Identify which cell holds the provided text, then report its [x, y] central coordinate. 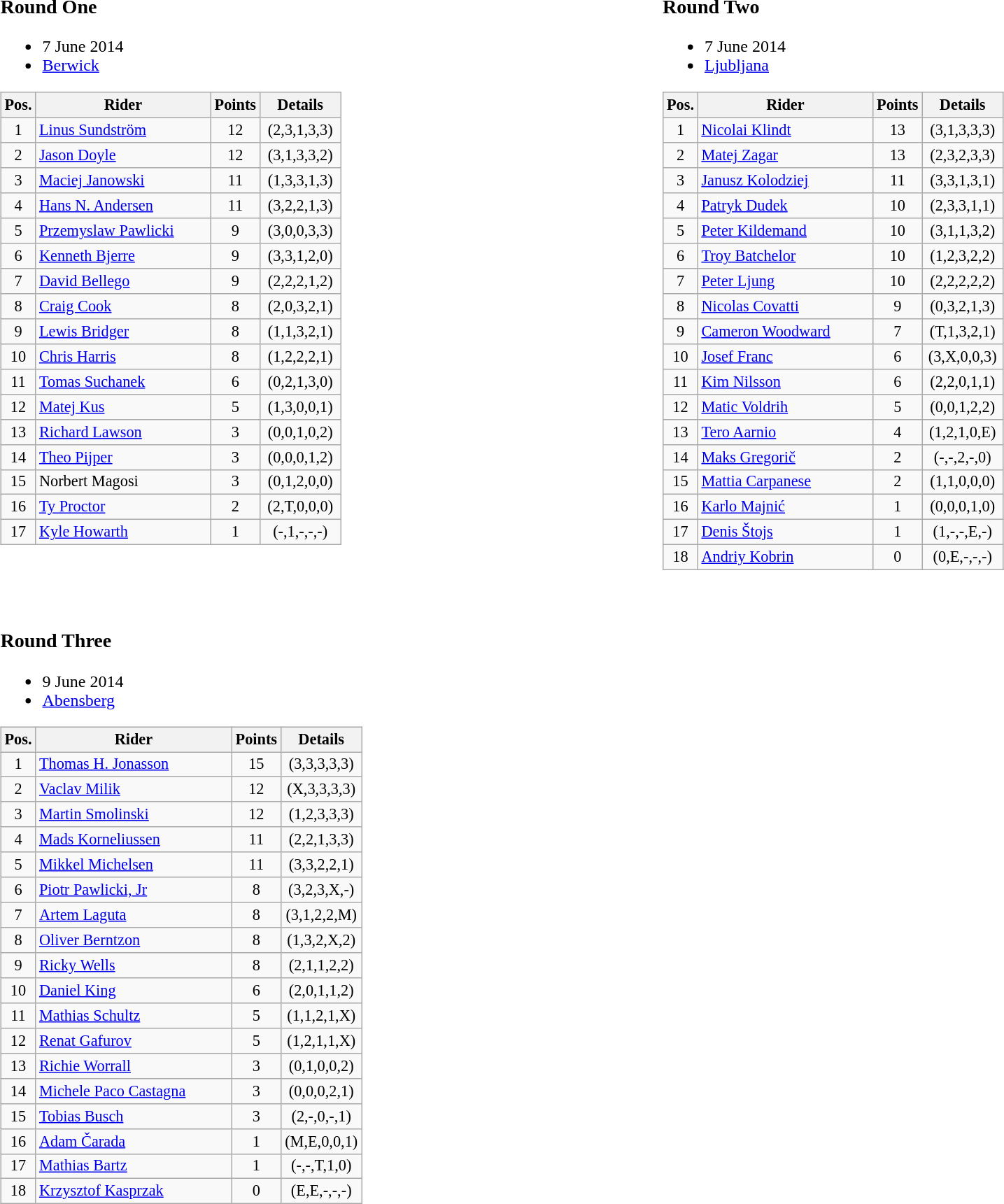
Richard Lawson [123, 432]
(X,3,3,3,3) [322, 789]
Ty Proctor [123, 507]
Michele Paco Castagna [134, 1091]
(3,X,0,0,3) [963, 356]
Matej Zagar [785, 155]
Tomas Suchanek [123, 381]
(0,0,1,0,2) [301, 432]
Krzysztof Kasprzak [134, 1191]
(1,3,0,0,1) [301, 406]
(0,3,2,1,3) [963, 306]
(1,1,3,2,1) [301, 332]
(1,3,2,X,2) [322, 940]
Ricky Wells [134, 965]
(2,2,1,3,3) [322, 840]
(3,3,3,3,3) [322, 764]
(1,1,0,0,0) [963, 482]
(2,3,2,3,3) [963, 155]
(3,1,1,3,2) [963, 231]
(-,-,2,-,0) [963, 457]
Nicolai Klindt [785, 130]
Vaclav Milik [134, 789]
Chris Harris [123, 356]
(2,3,1,3,3) [301, 130]
(0,0,0,1,0) [963, 507]
(T,1,3,2,1) [963, 332]
(2,2,2,2,2) [963, 281]
(3,0,0,3,3) [301, 231]
Lewis Bridger [123, 332]
(3,3,2,2,1) [322, 865]
Mads Korneliussen [134, 840]
Maks Gregorič [785, 457]
Tobias Busch [134, 1116]
(2,-,0,-,1) [322, 1116]
Matej Kus [123, 406]
Kyle Howarth [123, 532]
Artem Laguta [134, 915]
(0,0,0,2,1) [322, 1091]
Adam Čarada [134, 1141]
Oliver Berntzon [134, 940]
Przemyslaw Pawlicki [123, 231]
Mattia Carpanese [785, 482]
Linus Sundström [123, 130]
Mathias Schultz [134, 1016]
Tero Aarnio [785, 432]
David Bellego [123, 281]
Piotr Pawlicki, Jr [134, 890]
Troy Batchelor [785, 256]
(0,E,-,-,-) [963, 558]
Nicolas Covatti [785, 306]
Jason Doyle [123, 155]
Janusz Kolodziej [785, 180]
Richie Worrall [134, 1065]
(M,E,0,0,1) [322, 1141]
(2,1,1,2,2) [322, 965]
(0,1,2,0,0) [301, 482]
Patryk Dudek [785, 206]
(3,2,2,1,3) [301, 206]
Cameron Woodward [785, 332]
(2,0,1,1,2) [322, 991]
(3,2,3,X,-) [322, 890]
(1,2,1,1,X) [322, 1040]
Mikkel Michelsen [134, 865]
(3,1,3,3,2) [301, 155]
Peter Kildemand [785, 231]
(3,3,1,2,0) [301, 256]
Theo Pijper [123, 457]
(2,T,0,0,0) [301, 507]
(1,3,3,1,3) [301, 180]
(1,2,2,2,1) [301, 356]
(-,-,T,1,0) [322, 1166]
(1,-,-,E,-) [963, 532]
Karlo Majnić [785, 507]
Kenneth Bjerre [123, 256]
Renat Gafurov [134, 1040]
Hans N. Andersen [123, 206]
(2,3,3,1,1) [963, 206]
(1,2,1,0,E) [963, 432]
(1,1,2,1,X) [322, 1016]
Daniel King [134, 991]
(1,2,3,2,2) [963, 256]
Peter Ljung [785, 281]
(0,0,1,2,2) [963, 406]
(2,2,2,1,2) [301, 281]
Maciej Janowski [123, 180]
(2,2,0,1,1) [963, 381]
(-,1,-,-,-) [301, 532]
Andriy Kobrin [785, 558]
(0,1,0,0,2) [322, 1065]
(3,3,1,3,1) [963, 180]
Thomas H. Jonasson [134, 764]
(0,0,0,1,2) [301, 457]
Martin Smolinski [134, 814]
(0,2,1,3,0) [301, 381]
Mathias Bartz [134, 1166]
(E,E,-,-,-) [322, 1191]
(1,2,3,3,3) [322, 814]
Josef Franc [785, 356]
(2,0,3,2,1) [301, 306]
(3,1,2,2,M) [322, 915]
Denis Štojs [785, 532]
Norbert Magosi [123, 482]
Kim Nilsson [785, 381]
Matic Voldrih [785, 406]
(3,1,3,3,3) [963, 130]
Craig Cook [123, 306]
